Output the (x, y) coordinate of the center of the cell containing the given text.  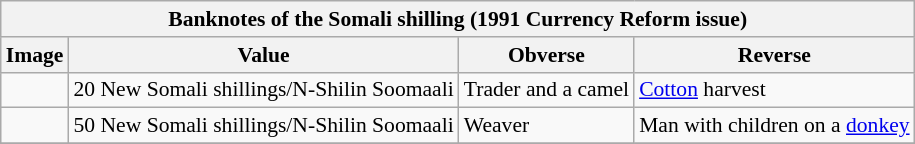
Reverse (774, 55)
Image (35, 55)
Man with children on a donkey (774, 126)
Banknotes of the Somali shilling (1991 Currency Reform issue) (458, 19)
20 New Somali shillings/N-Shilin Soomaali (263, 90)
Obverse (546, 55)
Value (263, 55)
Weaver (546, 126)
Cotton harvest (774, 90)
50 New Somali shillings/N-Shilin Soomaali (263, 126)
Trader and a camel (546, 90)
